Locate the cell with the specified text and output its (X, Y) center coordinate. 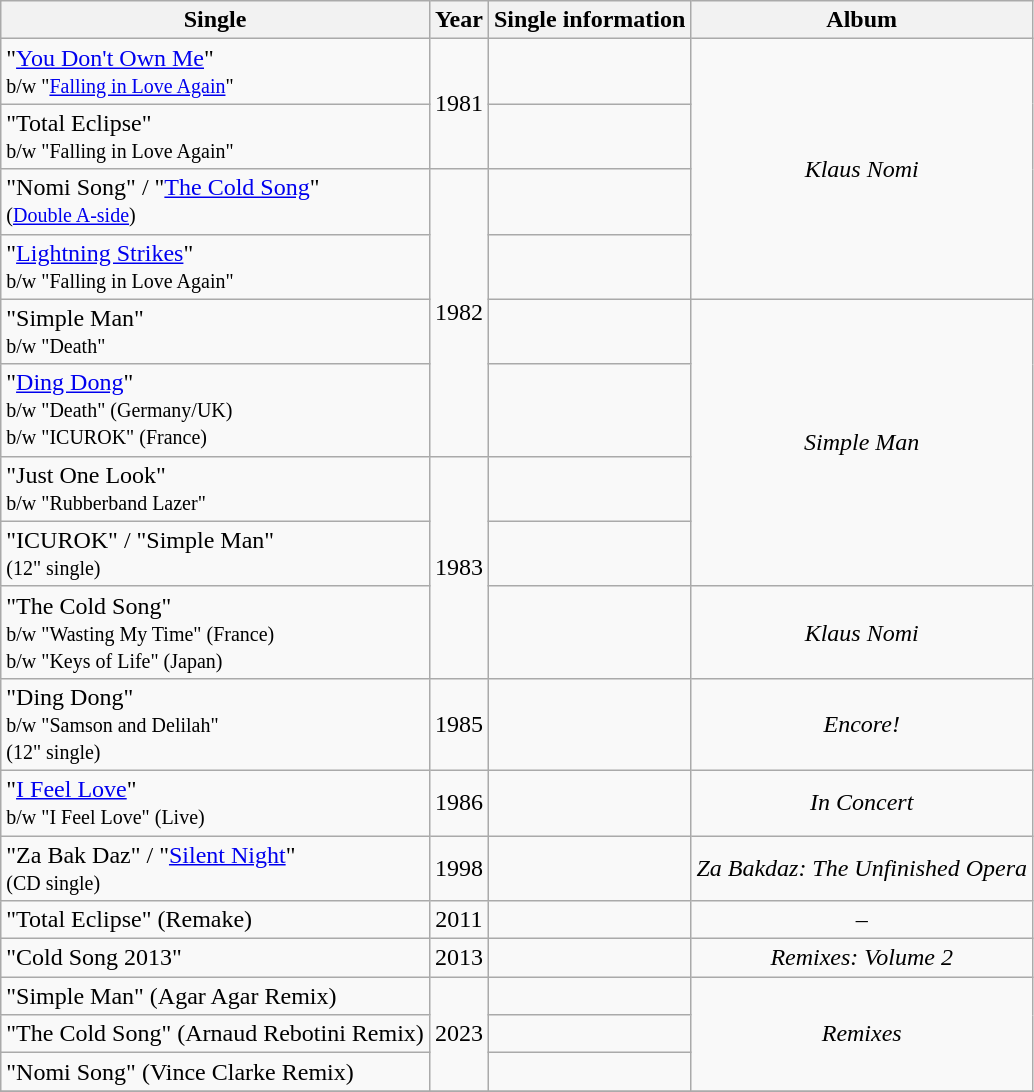
"Simple Man"b/w "Death" (216, 332)
"The Cold Song"b/w "Wasting My Time" (France)b/w "Keys of Life" (Japan) (216, 632)
1983 (458, 567)
"Total Eclipse"b/w "Falling in Love Again" (216, 136)
In Concert (862, 802)
"Total Eclipse" (Remake) (216, 920)
"You Don't Own Me"b/w "Falling in Love Again" (216, 72)
"Ding Dong"b/w "Samson and Delilah"(12" single) (216, 724)
1985 (458, 724)
"Lightning Strikes"b/w "Falling in Love Again" (216, 266)
"Nomi Song" (Vince Clarke Remix) (216, 1072)
"ICUROK" / "Simple Man"(12" single) (216, 554)
"I Feel Love"b/w "I Feel Love" (Live) (216, 802)
Simple Man (862, 442)
"The Cold Song" (Arnaud Rebotini Remix) (216, 1034)
Single information (589, 20)
"Just One Look"b/w "Rubberband Lazer" (216, 488)
"Nomi Song" / "The Cold Song"(Double A-side) (216, 202)
2011 (458, 920)
"Cold Song 2013" (216, 958)
2023 (458, 1034)
2013 (458, 958)
1982 (458, 312)
Remixes (862, 1034)
1998 (458, 868)
Encore! (862, 724)
Year (458, 20)
1981 (458, 104)
Remixes: Volume 2 (862, 958)
Album (862, 20)
Single (216, 20)
"Simple Man" (Agar Agar Remix) (216, 996)
"Ding Dong"b/w "Death" (Germany/UK)b/w "ICUROK" (France) (216, 410)
1986 (458, 802)
"Za Bak Daz" / "Silent Night"(CD single) (216, 868)
– (862, 920)
Za Bakdaz: The Unfinished Opera (862, 868)
